Pinpoint the cell where the given text exists, returning its (x, y) midpoint coordinate. 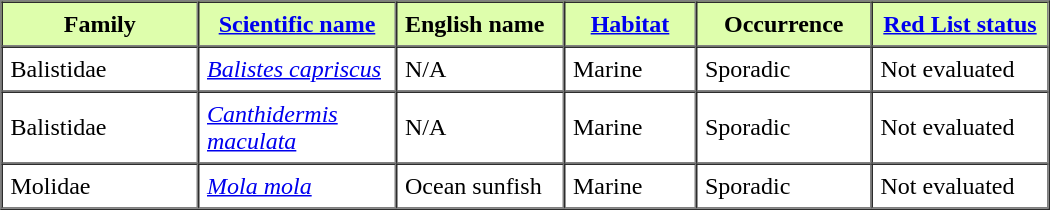
Canthidermis maculata (297, 128)
Occurrence (784, 24)
Balistes capriscus (297, 68)
Red List status (960, 24)
Habitat (630, 24)
Family (100, 24)
English name (480, 24)
Ocean sunfish (480, 186)
Molidae (100, 186)
Scientific name (297, 24)
Mola mola (297, 186)
